Pinpoint the cell where the given text exists, returning its (x, y) midpoint coordinate. 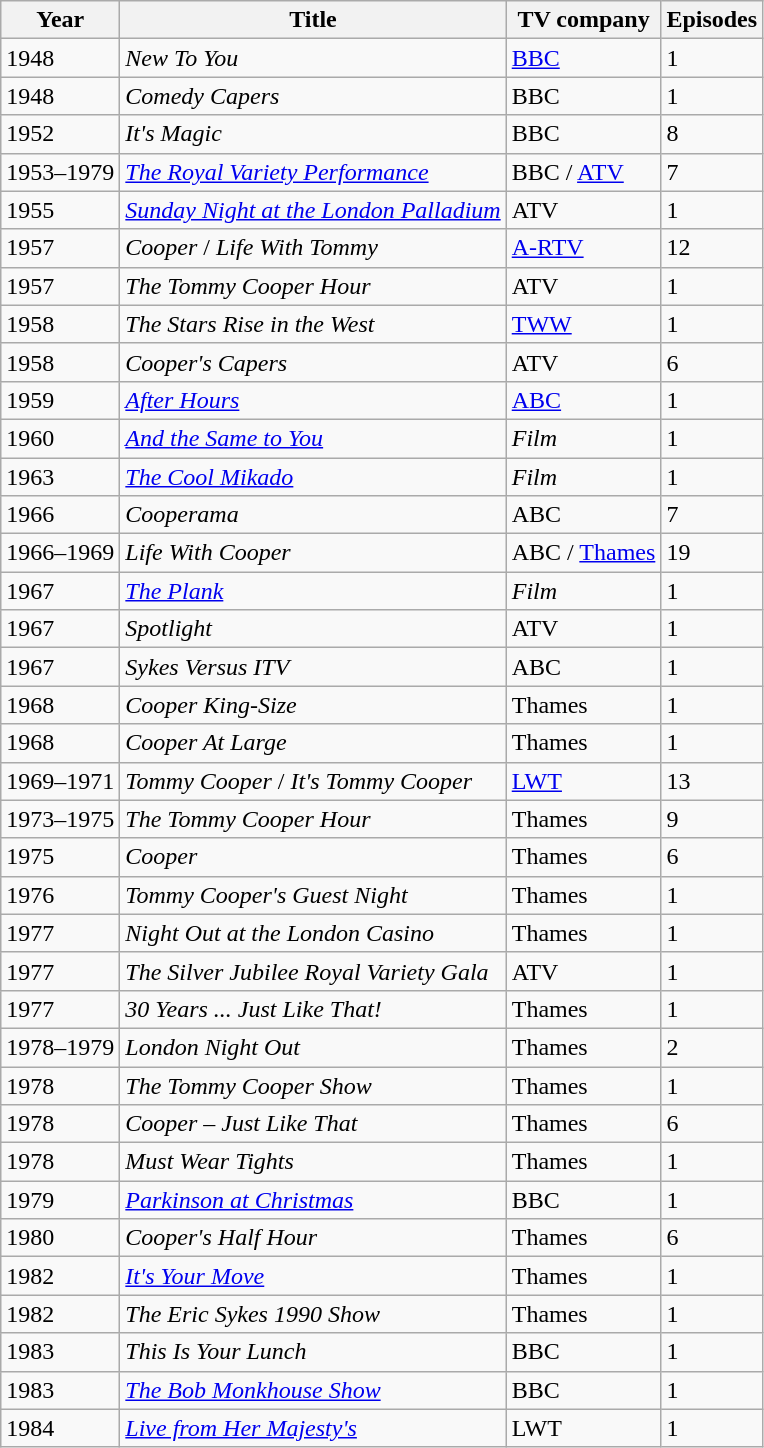
Comedy Capers (313, 96)
TV company (584, 20)
The Tommy Cooper Show (313, 1085)
1960 (60, 438)
Cooper's Half Hour (313, 1238)
1959 (60, 400)
It's Magic (313, 134)
19 (712, 553)
Sykes Versus ITV (313, 667)
12 (712, 248)
Cooper's Capers (313, 362)
Life With Cooper (313, 553)
New To You (313, 58)
Live from Her Majesty's (313, 1428)
The Bob Monkhouse Show (313, 1390)
The Cool Mikado (313, 477)
The Royal Variety Performance (313, 172)
2 (712, 1047)
1966–1969 (60, 553)
And the Same to You (313, 438)
It's Your Move (313, 1276)
1955 (60, 210)
1980 (60, 1238)
1973–1975 (60, 819)
1979 (60, 1200)
30 Years ... Just Like That! (313, 1009)
1963 (60, 477)
BBC / ATV (584, 172)
Cooper At Large (313, 743)
TWW (584, 324)
The Plank (313, 591)
1966 (60, 515)
Parkinson at Christmas (313, 1200)
The Stars Rise in the West (313, 324)
Must Wear Tights (313, 1162)
1984 (60, 1428)
Cooper King-Size (313, 705)
ABC / Thames (584, 553)
Cooperama (313, 515)
London Night Out (313, 1047)
Year (60, 20)
1975 (60, 857)
Cooper / Life With Tommy (313, 248)
Night Out at the London Casino (313, 933)
9 (712, 819)
Sunday Night at the London Palladium (313, 210)
Cooper (313, 857)
The Eric Sykes 1990 Show (313, 1314)
Title (313, 20)
The Silver Jubilee Royal Variety Gala (313, 971)
1953–1979 (60, 172)
1952 (60, 134)
A-RTV (584, 248)
Cooper – Just Like That (313, 1124)
1969–1971 (60, 781)
Episodes (712, 20)
13 (712, 781)
After Hours (313, 400)
Tommy Cooper / It's Tommy Cooper (313, 781)
1976 (60, 895)
This Is Your Lunch (313, 1352)
1978–1979 (60, 1047)
Spotlight (313, 629)
8 (712, 134)
Tommy Cooper's Guest Night (313, 895)
